Scan for the cell matching the given text and deliver its (x, y) coordinate at center. 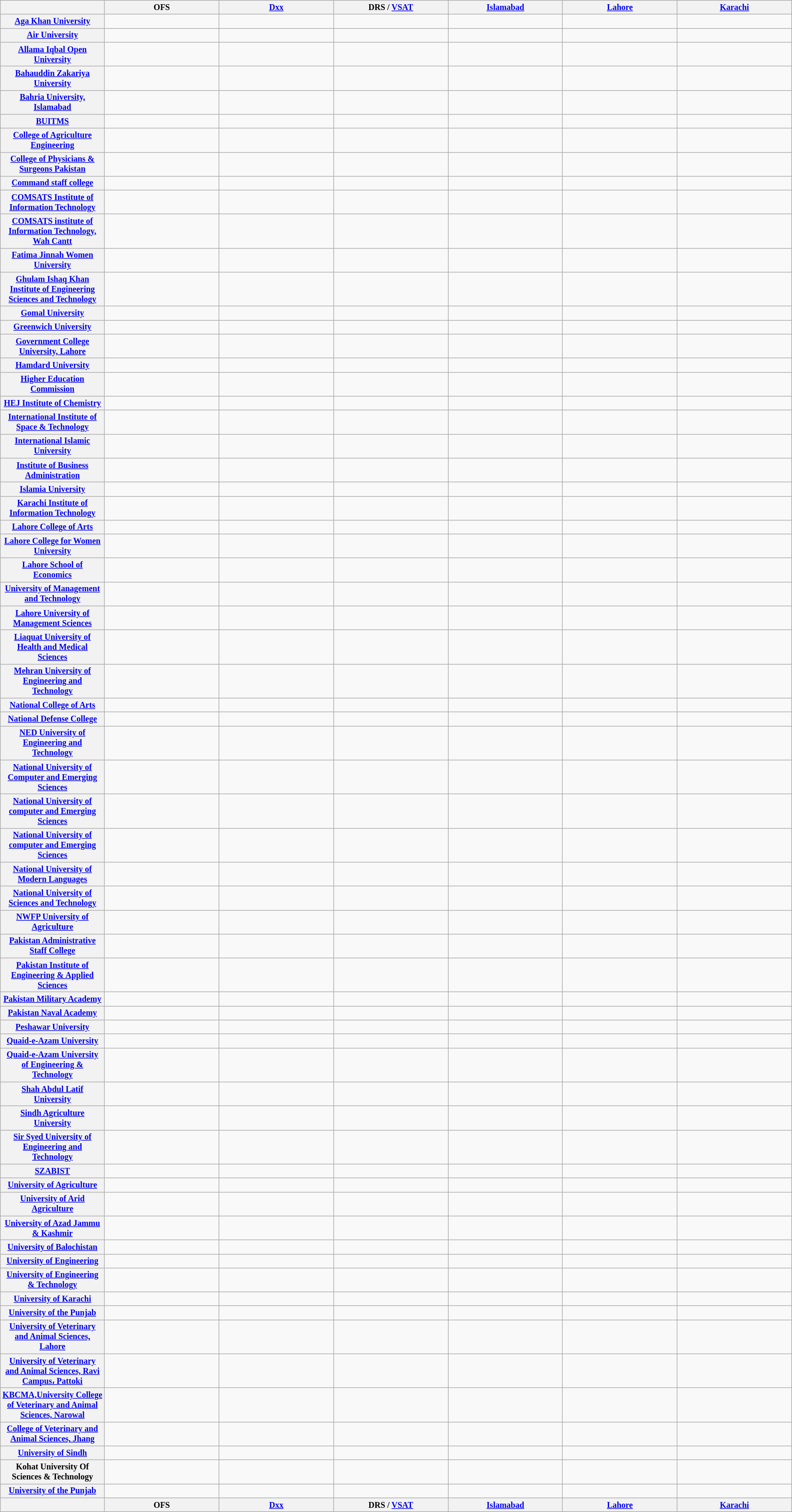
International Institute of Space & Technology (53, 422)
HEJ Institute of Chemistry (53, 403)
University of Veterinary and Animal Sciences, Ravi Campus، Pattoki (53, 1371)
Lahore University of Management Sciences (53, 618)
National College of Arts (53, 705)
Air University (53, 35)
University of Sindh (53, 1453)
Quaid-e-Azam University (53, 1041)
National University of Computer and Emerging Sciences (53, 777)
University of Azad Jammu & Kashmir (53, 1228)
COMSATS institute of Information Technology, Wah Cantt (53, 231)
University of Agriculture (53, 1185)
Sindh Agriculture University (53, 1118)
Allama Iqbal Open University (53, 54)
University of Management and Technology (53, 594)
National Defense College (53, 719)
Liaquat University of Health and Medical Sciences (53, 647)
SZABIST (53, 1171)
Fatima Jinnah Women University (53, 261)
Aga Khan University (53, 22)
Government College University, Lahore (53, 347)
Pakistan Naval Academy (53, 1013)
Lahore College for Women University (53, 546)
Lahore College of Arts (53, 527)
Shah Abdul Latif University (53, 1094)
University of Karachi (53, 1299)
College of Agriculture Engineering (53, 140)
Higher Education Commission (53, 384)
University of Engineering (53, 1261)
NWFP University of Agriculture (53, 922)
Islamia University (53, 489)
KBCMA,University College of Veterinary and Animal Sciences, Narowal (53, 1405)
Gomal University (53, 313)
Pakistan Administrative Staff College (53, 946)
NED University of Engineering and Technology (53, 743)
University of Balochistan (53, 1247)
Ghulam Ishaq Khan Institute of Engineering Sciences and Technology (53, 289)
Greenwich University (53, 327)
National University of Sciences and Technology (53, 898)
University of Engineering & Technology (53, 1280)
National University of Modern Languages (53, 874)
COMSATS Institute of Information Technology (53, 202)
Pakistan Institute of Engineering & Applied Sciences (53, 975)
College of Veterinary and Animal Sciences, Jhang (53, 1434)
International Islamic University (53, 446)
University of Veterinary and Animal Sciences, Lahore (53, 1337)
Bahauddin Zakariya University (53, 79)
Hamdard University (53, 365)
Pakistan Military Academy (53, 999)
Command staff college (53, 183)
University of Arid Agriculture (53, 1204)
BUITMS (53, 121)
Institute of Business Administration (53, 470)
Sir Syed University of Engineering and Technology (53, 1147)
Lahore School of Economics (53, 570)
Karachi Institute of Information Technology (53, 508)
Kohat University Of Sciences & Technology (53, 1472)
Quaid-e-Azam University of Engineering & Technology (53, 1065)
Mehran University of Engineering and Technology (53, 681)
College of Physicians & Surgeons Pakistan (53, 165)
Bahria University, Islamabad (53, 102)
Peshawar University (53, 1027)
